Find where the given text appears and provide that cell's center as (x, y) coordinate. 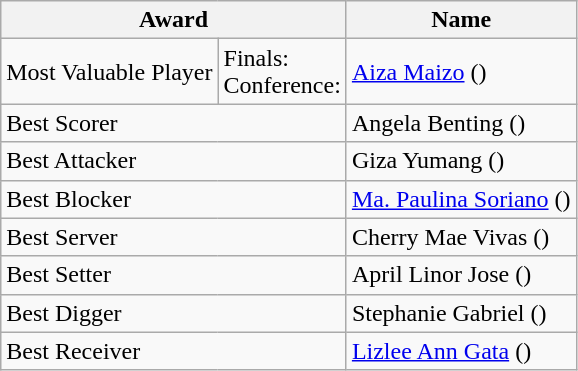
Best Scorer (174, 123)
Most Valuable Player (110, 72)
Best Digger (174, 313)
April Linor Jose () (461, 275)
Stephanie Gabriel () (461, 313)
Best Receiver (174, 351)
Lizlee Ann Gata () (461, 351)
Best Attacker (174, 161)
Aiza Maizo () (461, 72)
Best Blocker (174, 199)
Finals:Conference: (282, 72)
Angela Benting () (461, 123)
Giza Yumang () (461, 161)
Name (461, 20)
Award (174, 20)
Best Setter (174, 275)
Cherry Mae Vivas () (461, 237)
Ma. Paulina Soriano () (461, 199)
Best Server (174, 237)
